Return (X, Y) of the center of cell containing provided text 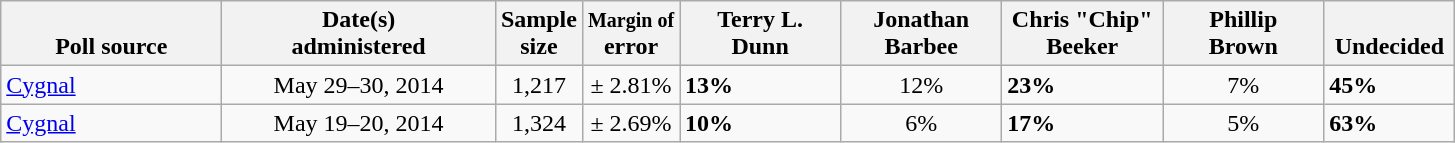
23% (1082, 85)
Samplesize (538, 34)
1,217 (538, 85)
5% (1244, 123)
13% (760, 85)
12% (922, 85)
Terry L.Dunn (760, 34)
6% (922, 123)
10% (760, 123)
45% (1390, 85)
Poll source (112, 34)
Undecided (1390, 34)
17% (1082, 123)
PhillipBrown (1244, 34)
± 2.69% (630, 123)
± 2.81% (630, 85)
May 19–20, 2014 (359, 123)
Chris "Chip"Beeker (1082, 34)
May 29–30, 2014 (359, 85)
Margin oferror (630, 34)
JonathanBarbee (922, 34)
63% (1390, 123)
Date(s)administered (359, 34)
1,324 (538, 123)
7% (1244, 85)
